Identify which cell holds the provided text, then report its (X, Y) central coordinate. 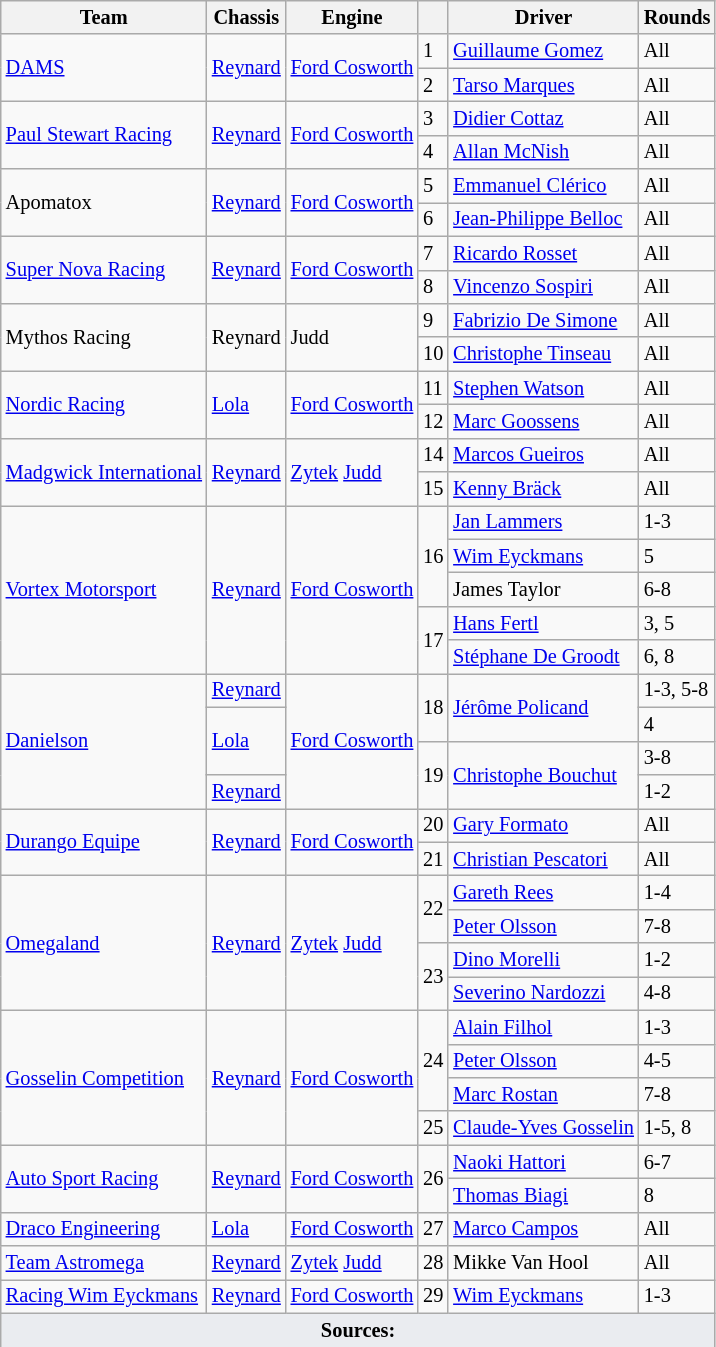
14 (433, 455)
Vincenzo Sospiri (544, 287)
Alain Filhol (544, 1027)
Engine (352, 17)
6 (433, 219)
28 (433, 1263)
17 (433, 640)
Gareth Rees (544, 892)
10 (433, 354)
Sources: (358, 1330)
Draco Engineering (104, 1229)
Mikke Van Hool (544, 1263)
25 (433, 1128)
Stéphane De Groodt (544, 657)
2 (433, 85)
Severino Nardozzi (544, 993)
16 (433, 556)
Team Astromega (104, 1263)
Nordic Racing (104, 404)
Omegaland (104, 942)
1-5, 8 (678, 1128)
7 (433, 253)
Emmanuel Clérico (544, 186)
Marc Rostan (544, 1094)
Judd (352, 336)
12 (433, 421)
Gary Formato (544, 825)
6-8 (678, 589)
Durango Equipe (104, 842)
Marc Goossens (544, 421)
1 (433, 51)
Kenny Bräck (544, 489)
29 (433, 1296)
Jean-Philippe Belloc (544, 219)
21 (433, 859)
6, 8 (678, 657)
3, 5 (678, 623)
20 (433, 825)
Team (104, 17)
3-8 (678, 758)
Jan Lammers (544, 522)
Didier Cottaz (544, 118)
18 (433, 706)
Rounds (678, 17)
Jérôme Policand (544, 706)
19 (433, 774)
11 (433, 388)
1-4 (678, 892)
Christophe Bouchut (544, 774)
Auto Sport Racing (104, 1178)
Mythos Racing (104, 336)
4-8 (678, 993)
27 (433, 1229)
3 (433, 118)
Hans Fertl (544, 623)
Gosselin Competition (104, 1078)
Marcos Gueiros (544, 455)
Fabrizio De Simone (544, 320)
Apomatox (104, 202)
Stephen Watson (544, 388)
1-3, 5-8 (678, 690)
Driver (544, 17)
Tarso Marques (544, 85)
26 (433, 1178)
Guillaume Gomez (544, 51)
Dino Morelli (544, 960)
15 (433, 489)
6-7 (678, 1162)
23 (433, 976)
Christian Pescatori (544, 859)
Claude-Yves Gosselin (544, 1128)
4-5 (678, 1061)
Thomas Biagi (544, 1195)
9 (433, 320)
Madgwick International (104, 472)
24 (433, 1060)
Racing Wim Eyckmans (104, 1296)
Chassis (246, 17)
James Taylor (544, 589)
Allan McNish (544, 152)
22 (433, 908)
Marco Campos (544, 1229)
DAMS (104, 68)
Ricardo Rosset (544, 253)
Christophe Tinseau (544, 354)
Vortex Motorsport (104, 589)
Paul Stewart Racing (104, 134)
Naoki Hattori (544, 1162)
Super Nova Racing (104, 270)
Danielson (104, 740)
